Return [X, Y] of the center of cell containing provided text 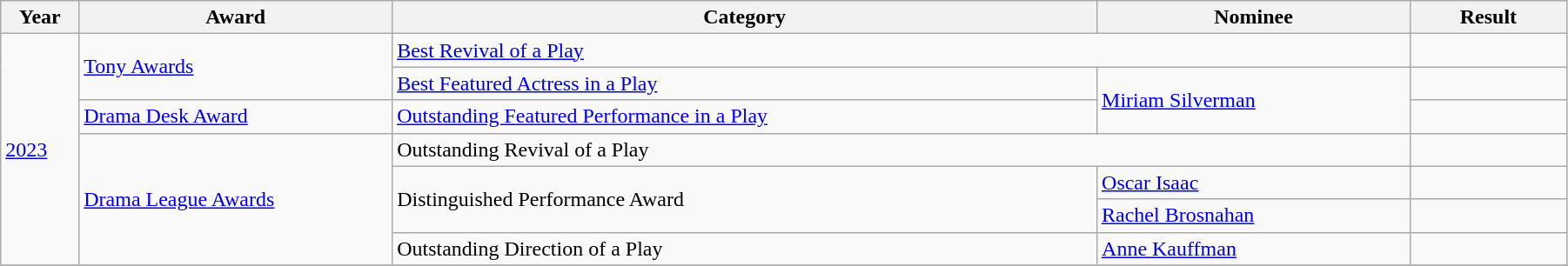
Rachel Brosnahan [1254, 216]
Category [745, 17]
Best Featured Actress in a Play [745, 83]
Nominee [1254, 17]
Result [1488, 17]
Award [236, 17]
Outstanding Featured Performance in a Play [745, 116]
Tony Awards [236, 67]
Drama Desk Award [236, 116]
Best Revival of a Play [901, 50]
Distinguished Performance Award [745, 199]
Miriam Silverman [1254, 100]
Oscar Isaac [1254, 183]
Drama League Awards [236, 199]
Year [40, 17]
2023 [40, 150]
Outstanding Revival of a Play [901, 150]
Anne Kauffman [1254, 249]
Outstanding Direction of a Play [745, 249]
